Extract the (X, Y) coordinate from the center of the cell holding the provided text.  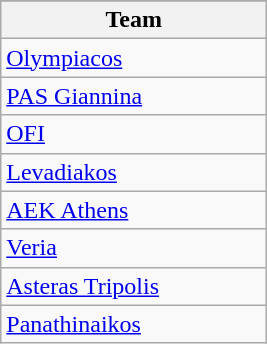
OFI (134, 134)
Team (134, 20)
Olympiacos (134, 58)
Panathinaikos (134, 324)
AEK Athens (134, 210)
Levadiakos (134, 172)
Veria (134, 248)
Asteras Tripolis (134, 286)
PAS Giannina (134, 96)
